Return [x, y] of the center of cell containing provided text 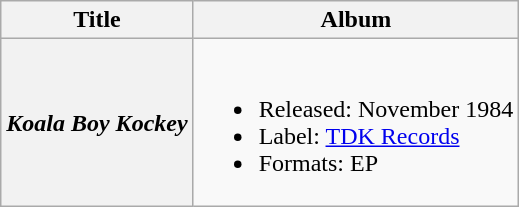
Released: November 1984Label: TDK RecordsFormats: EP [356, 122]
Title [97, 20]
Album [356, 20]
Koala Boy Kockey [97, 122]
